Identify which cell holds the provided text, then report its (x, y) central coordinate. 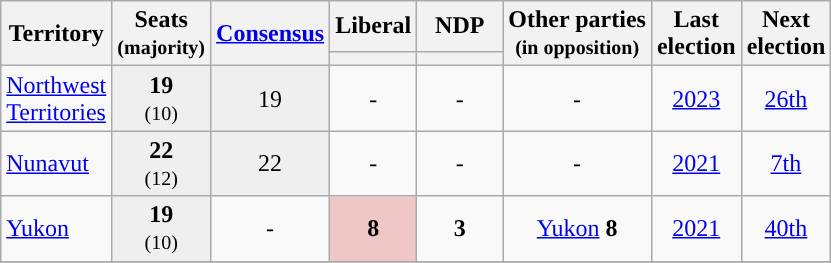
Consensus (270, 34)
NDP (460, 26)
Lastelection (696, 34)
2023 (696, 98)
NorthwestTerritories (56, 98)
Yukon (56, 228)
40th (786, 228)
Nunavut (56, 164)
8 (374, 228)
Liberal (374, 26)
19 (270, 98)
22 (270, 164)
Nextelection (786, 34)
Seats(majority) (162, 34)
22(12) (162, 164)
26th (786, 98)
Territory (56, 34)
7th (786, 164)
3 (460, 228)
Other parties (in opposition) (578, 34)
Yukon 8 (578, 228)
